Pinpoint the cell where the given text exists, returning its (X, Y) midpoint coordinate. 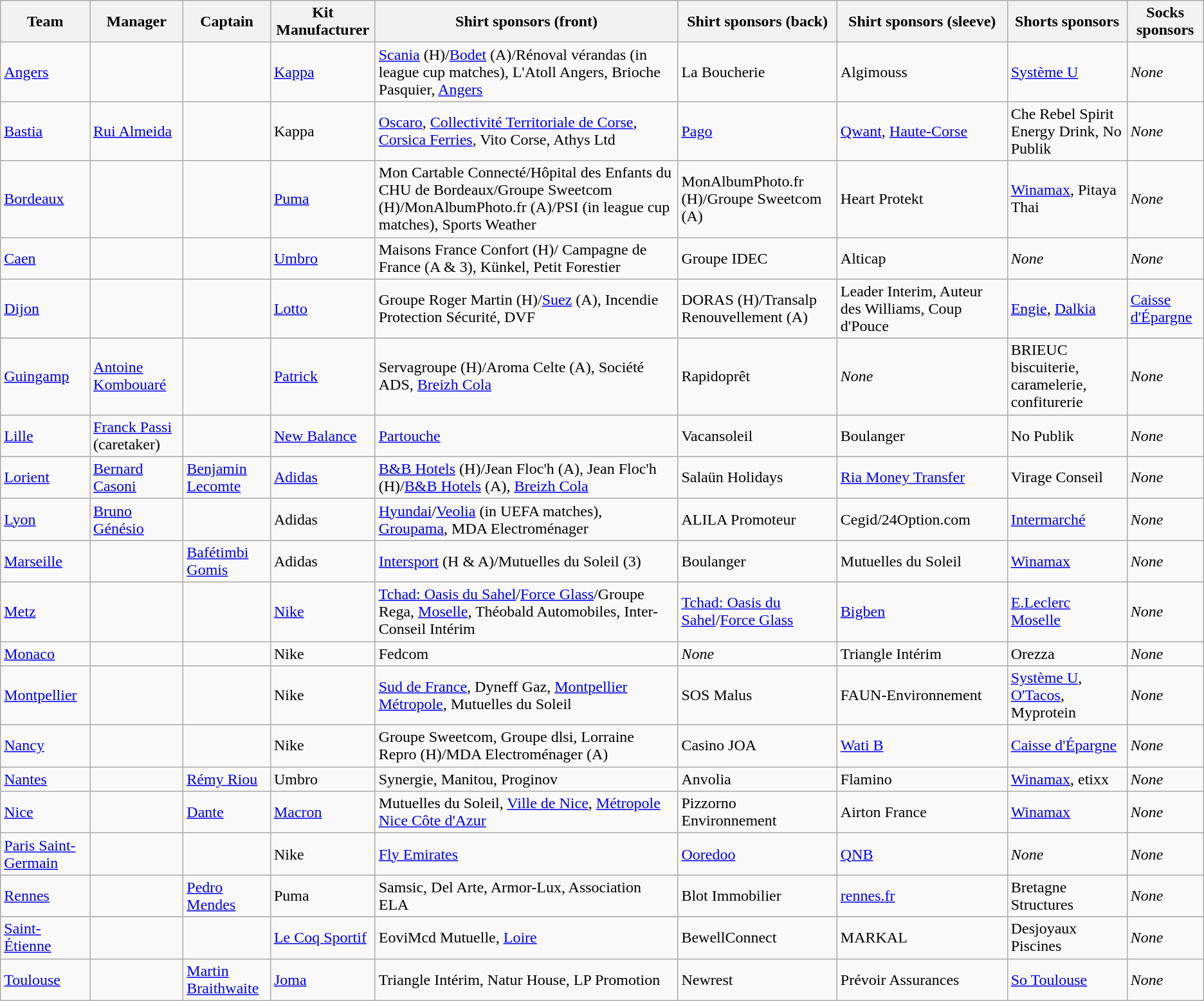
Bordeaux (45, 199)
Pedro Mendes (227, 896)
So Toulouse (1067, 980)
Orezza (1067, 654)
Triangle Intérim (922, 654)
Dijon (45, 309)
No Publik (1067, 436)
Toulouse (45, 980)
Fedcom (526, 654)
Rennes (45, 896)
Anvolia (758, 779)
Mutuelles du Soleil, Ville de Nice, Métropole Nice Côte d'Azur (526, 813)
Metz (45, 611)
rennes.fr (922, 896)
MonAlbumPhoto.fr (H)/Groupe Sweetcom (A) (758, 199)
Synergie, Manitou, Proginov (526, 779)
Wati B (922, 746)
Antoine Kombouaré (136, 377)
Cegid/24Option.com (922, 519)
Desjoyaux Piscines (1067, 937)
Casino JOA (758, 746)
Alticap (922, 258)
Triangle Intérim, Natur House, LP Promotion (526, 980)
Système U, O'Tacos, Myprotein (1067, 696)
Guingamp (45, 377)
Team (45, 22)
Hyundai/Veolia (in UEFA matches), Groupama, MDA Electroménager (526, 519)
Captain (227, 22)
Monaco (45, 654)
Caen (45, 258)
Ria Money Transfer (922, 477)
Shirt sponsors (front) (526, 22)
Manager (136, 22)
Rémy Riou (227, 779)
BRIEUC biscuiterie, caramelerie, confiturerie (1067, 377)
Tchad: Oasis du Sahel/Force Glass (758, 611)
Vacansoleil (758, 436)
Leader Interim, Auteur des Williams, Coup d'Pouce (922, 309)
Joma (323, 980)
Bretagne Structures (1067, 896)
Lyon (45, 519)
Socks sponsors (1165, 22)
Tchad: Oasis du Sahel/Force Glass/Groupe Rega, Moselle, Théobald Automobiles, Inter-Conseil Intérim (526, 611)
Saint-Étienne (45, 937)
Lille (45, 436)
Mon Cartable Connecté/Hôpital des Enfants du CHU de Bordeaux/Groupe Sweetcom (H)/MonAlbumPhoto.fr (A)/PSI (in league cup matches), Sports Weather (526, 199)
Shirt sponsors (back) (758, 22)
E.Leclerc Moselle (1067, 611)
Groupe Sweetcom, Groupe dlsi, Lorraine Repro (H)/MDA Electroménager (A) (526, 746)
Heart Protekt (922, 199)
DORAS (H)/Transalp Renouvellement (A) (758, 309)
Intersport (H & A)/Mutuelles du Soleil (3) (526, 561)
Montpellier (45, 696)
Maisons France Confort (H)/ Campagne de France (A & 3), Künkel, Petit Forestier (526, 258)
Marseille (45, 561)
Ooredoo (758, 854)
Winamax, Pitaya Thai (1067, 199)
Samsic, Del Arte, Armor-Lux, Association ELA (526, 896)
Che Rebel Spirit Energy Drink, No Publik (1067, 131)
Blot Immobilier (758, 896)
Système U (1067, 72)
Rui Almeida (136, 131)
Shorts sponsors (1067, 22)
Le Coq Sportif (323, 937)
SOS Malus (758, 696)
Nancy (45, 746)
EoviMcd Mutuelle, Loire (526, 937)
Bruno Génésio (136, 519)
New Balance (323, 436)
Angers (45, 72)
Patrick (323, 377)
Flamino (922, 779)
Winamax, etixx (1067, 779)
Paris Saint-Germain (45, 854)
Mutuelles du Soleil (922, 561)
ALILA Promoteur (758, 519)
Algimouss (922, 72)
Franck Passi (caretaker) (136, 436)
Bernard Casoni (136, 477)
Salaün Holidays (758, 477)
Intermarché (1067, 519)
Qwant, Haute-Corse (922, 131)
La Boucherie (758, 72)
Lorient (45, 477)
Prévoir Assurances (922, 980)
Rapidoprêt (758, 377)
Dante (227, 813)
Martin Braithwaite (227, 980)
B&B Hotels (H)/Jean Floc'h (A), Jean Floc'h (H)/B&B Hotels (A), Breizh Cola (526, 477)
Sud de France, Dyneff Gaz, Montpellier Métropole, Mutuelles du Soleil (526, 696)
Nantes (45, 779)
Lotto (323, 309)
Groupe Roger Martin (H)/Suez (A), Incendie Protection Sécurité, DVF (526, 309)
Shirt sponsors (sleeve) (922, 22)
Bafétimbi Gomis (227, 561)
Groupe IDEC (758, 258)
Pizzorno Environnement (758, 813)
Pago (758, 131)
Nice (45, 813)
Newrest (758, 980)
Fly Emirates (526, 854)
Airton France (922, 813)
FAUN-Environnement (922, 696)
Macron (323, 813)
Partouche (526, 436)
Bastia (45, 131)
QNB (922, 854)
Scania (H)/Bodet (A)/Rénoval vérandas (in league cup matches), L'Atoll Angers, Brioche Pasquier, Angers (526, 72)
Benjamin Lecomte (227, 477)
Virage Conseil (1067, 477)
MARKAL (922, 937)
Bigben (922, 611)
Kit Manufacturer (323, 22)
Servagroupe (H)/Aroma Celte (A), Société ADS, Breizh Cola (526, 377)
BewellConnect (758, 937)
Engie, Dalkia (1067, 309)
Oscaro, Collectivité Territoriale de Corse, Corsica Ferries, Vito Corse, Athys Ltd (526, 131)
